From the cell containing the given text, extract its center point as (x, y) coordinate. 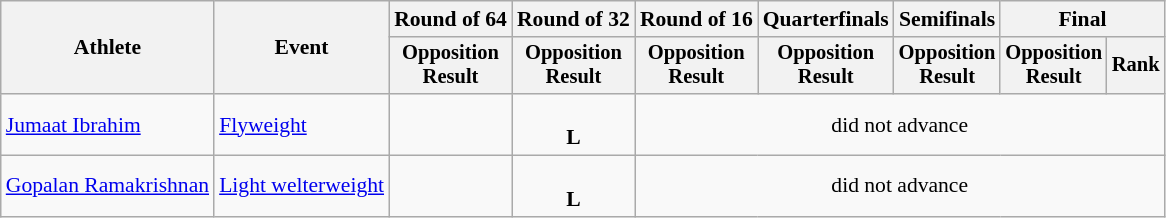
Light welterweight (302, 186)
Flyweight (302, 124)
Round of 32 (574, 19)
Jumaat Ibrahim (108, 124)
Quarterfinals (826, 19)
Semifinals (948, 19)
Gopalan Ramakrishnan (108, 186)
Rank (1136, 66)
Round of 16 (696, 19)
Final (1082, 19)
Event (302, 48)
Athlete (108, 48)
Round of 64 (450, 19)
